Return the (X, Y) coordinate for the center point of the cell that contains the specified text.  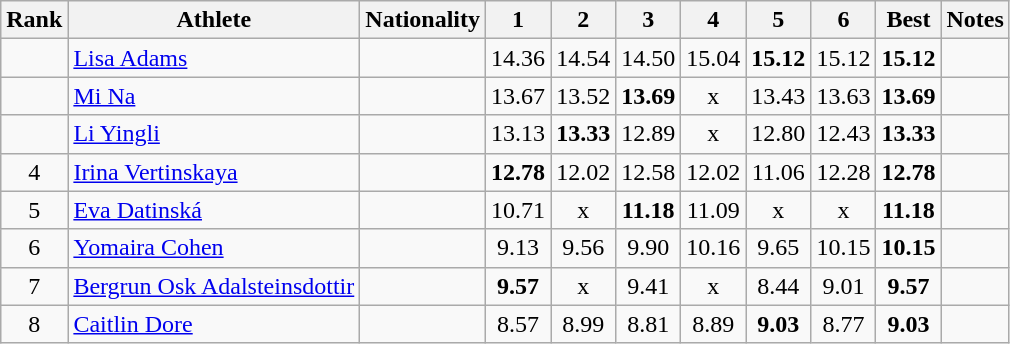
Irina Vertinskaya (214, 172)
8.81 (648, 324)
Eva Datinská (214, 210)
10.71 (518, 210)
14.50 (648, 58)
Rank (34, 20)
11.09 (714, 210)
11.06 (778, 172)
14.36 (518, 58)
Notes (975, 20)
Athlete (214, 20)
13.43 (778, 96)
9.56 (584, 248)
Best (908, 20)
8 (34, 324)
7 (34, 286)
12.28 (844, 172)
13.13 (518, 134)
2 (584, 20)
Bergrun Osk Adalsteinsdottir (214, 286)
9.65 (778, 248)
12.43 (844, 134)
9.41 (648, 286)
13.67 (518, 96)
Nationality (423, 20)
9.01 (844, 286)
13.63 (844, 96)
8.77 (844, 324)
Li Yingli (214, 134)
1 (518, 20)
8.44 (778, 286)
3 (648, 20)
Yomaira Cohen (214, 248)
15.04 (714, 58)
9.13 (518, 248)
13.52 (584, 96)
8.57 (518, 324)
Caitlin Dore (214, 324)
10.16 (714, 248)
8.99 (584, 324)
Mi Na (214, 96)
14.54 (584, 58)
12.89 (648, 134)
9.90 (648, 248)
12.80 (778, 134)
Lisa Adams (214, 58)
12.58 (648, 172)
8.89 (714, 324)
